Detect which cell encompasses the target text, then output its [x, y] center coordinate. 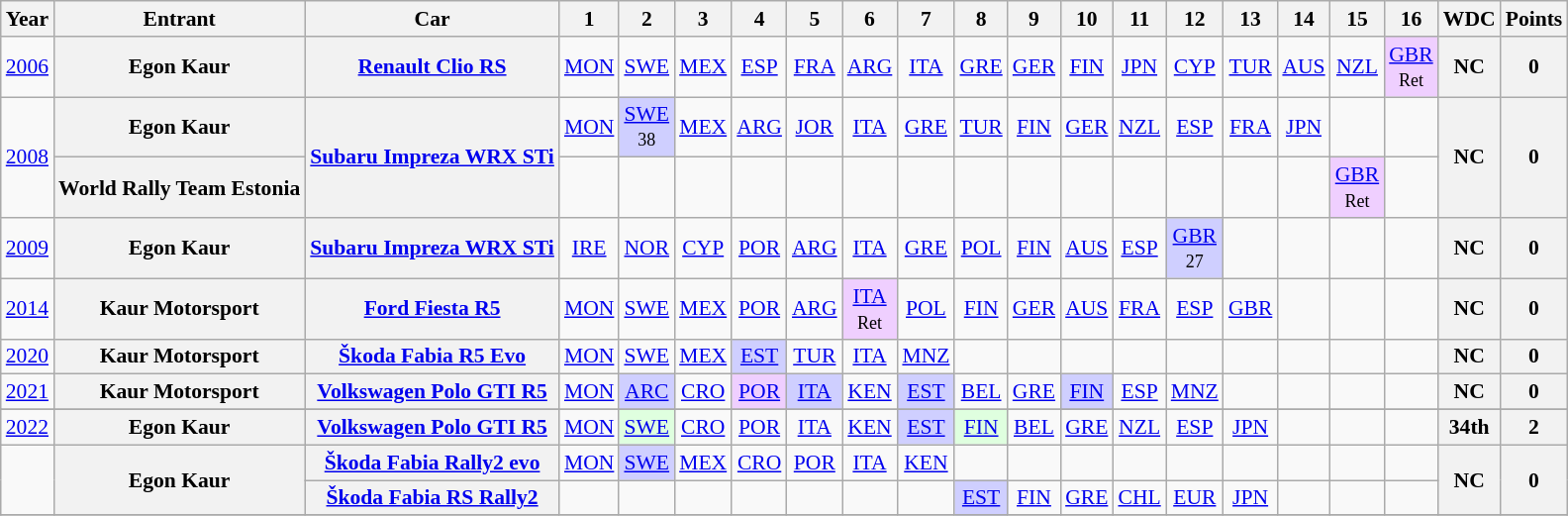
EUR [1195, 498]
ARC [646, 392]
ITARet [870, 309]
2020 [28, 357]
2014 [28, 309]
10 [1087, 19]
Škoda Fabia Rally2 evo [432, 463]
4 [759, 19]
JOR [815, 127]
2008 [28, 157]
3 [703, 19]
1 [590, 19]
Points [1534, 19]
Ford Fiesta R5 [432, 309]
12 [1195, 19]
Renault Clio RS [432, 67]
Škoda Fabia R5 Evo [432, 357]
13 [1251, 19]
IRE [590, 248]
WDC [1469, 19]
2006 [28, 67]
11 [1138, 19]
14 [1303, 19]
NOR [646, 248]
9 [1033, 19]
World Rally Team Estonia [179, 188]
5 [815, 19]
2021 [28, 392]
7 [926, 19]
34th [1469, 428]
GBR [1251, 309]
16 [1412, 19]
CHL [1138, 498]
2009 [28, 248]
Year [28, 19]
Škoda Fabia RS Rally2 [432, 498]
Entrant [179, 19]
GBR27 [1195, 248]
2022 [28, 428]
8 [980, 19]
15 [1358, 19]
6 [870, 19]
SWE38 [646, 127]
Car [432, 19]
